Output the [X, Y] coordinate of the center of the cell containing the given text.  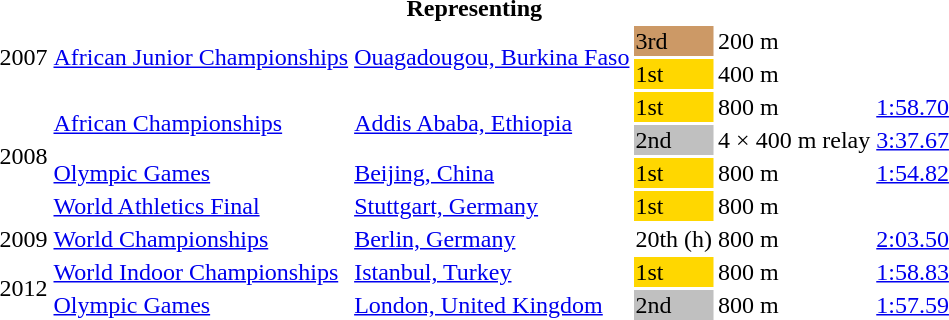
World Athletics Final [201, 206]
3rd [674, 41]
400 m [794, 74]
4 × 400 m relay [794, 140]
20th (h) [674, 239]
Berlin, Germany [492, 239]
World Indoor Championships [201, 272]
London, United Kingdom [492, 305]
Beijing, China [492, 173]
African Junior Championships [201, 58]
World Championships [201, 239]
200 m [794, 41]
Addis Ababa, Ethiopia [492, 124]
Istanbul, Turkey [492, 272]
Ouagadougou, Burkina Faso [492, 58]
African Championships [201, 124]
Stuttgart, Germany [492, 206]
